From the cell containing the given text, extract its center point as [x, y] coordinate. 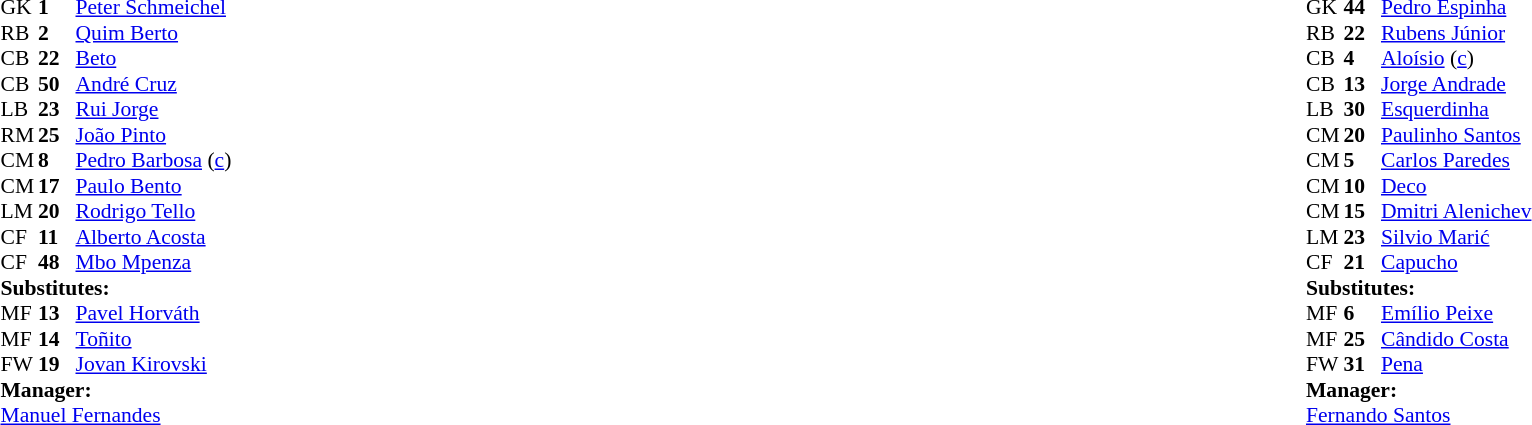
14 [57, 339]
Deco [1456, 186]
21 [1362, 263]
19 [57, 365]
Esquerdinha [1456, 109]
Paulinho Santos [1456, 135]
Rodrigo Tello [154, 211]
Jovan Kirovski [154, 365]
João Pinto [154, 135]
Alberto Acosta [154, 237]
Quim Berto [154, 33]
11 [57, 237]
Pedro Barbosa (c) [154, 161]
5 [1362, 161]
Rui Jorge [154, 109]
30 [1362, 109]
6 [1362, 313]
Jorge Andrade [1456, 84]
Cândido Costa [1456, 339]
10 [1362, 186]
Silvio Marić [1456, 237]
31 [1362, 365]
4 [1362, 59]
Dmitri Alenichev [1456, 211]
Beto [154, 59]
17 [57, 186]
Emílio Peixe [1456, 313]
8 [57, 161]
Aloísio (c) [1456, 59]
Pavel Horváth [154, 313]
15 [1362, 211]
Mbo Mpenza [154, 263]
48 [57, 263]
50 [57, 84]
RM [19, 135]
Rubens Júnior [1456, 33]
André Cruz [154, 84]
Toñito [154, 339]
2 [57, 33]
Carlos Paredes [1456, 161]
Pena [1456, 365]
Capucho [1456, 263]
Paulo Bento [154, 186]
